From the cell containing the given text, extract its center point as (x, y) coordinate. 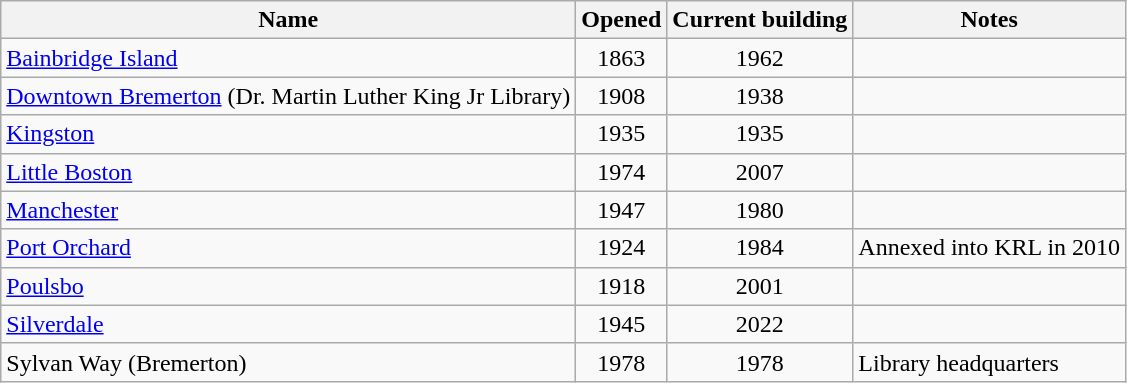
Manchester (288, 210)
Kingston (288, 134)
1962 (760, 58)
Opened (622, 20)
1974 (622, 172)
Name (288, 20)
Downtown Bremerton (Dr. Martin Luther King Jr Library) (288, 96)
1863 (622, 58)
2001 (760, 286)
Current building (760, 20)
1908 (622, 96)
Notes (990, 20)
2022 (760, 324)
1984 (760, 248)
1924 (622, 248)
Little Boston (288, 172)
Library headquarters (990, 362)
1938 (760, 96)
Poulsbo (288, 286)
Silverdale (288, 324)
1980 (760, 210)
Sylvan Way (Bremerton) (288, 362)
Bainbridge Island (288, 58)
2007 (760, 172)
Annexed into KRL in 2010 (990, 248)
1918 (622, 286)
1947 (622, 210)
Port Orchard (288, 248)
1945 (622, 324)
